Detect which cell encompasses the target text, then output its [X, Y] center coordinate. 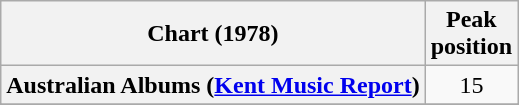
Australian Albums (Kent Music Report) [213, 85]
Chart (1978) [213, 34]
Peak position [471, 34]
15 [471, 85]
